From the cell containing the given text, extract its center point as (x, y) coordinate. 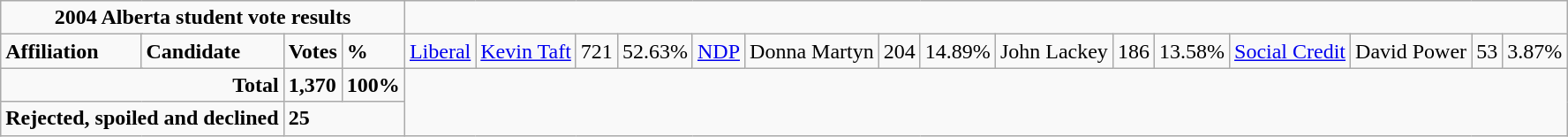
186 (1134, 51)
204 (899, 51)
Votes (313, 51)
2004 Alberta student vote results (203, 18)
52.63% (655, 51)
100% (373, 85)
Rejected, spoiled and declined (142, 118)
Kevin Taft (526, 51)
Affiliation (71, 51)
721 (597, 51)
14.89% (957, 51)
53 (1487, 51)
13.58% (1192, 51)
25 (344, 118)
1,370 (313, 85)
Donna Martyn (812, 51)
3.87% (1534, 51)
John Lackey (1054, 51)
Total (142, 85)
% (373, 51)
Social Credit (1291, 51)
David Power (1411, 51)
NDP (719, 51)
Candidate (212, 51)
Liberal (440, 51)
